For the text-containing cell, return its midpoint in (X, Y) coordinate format. 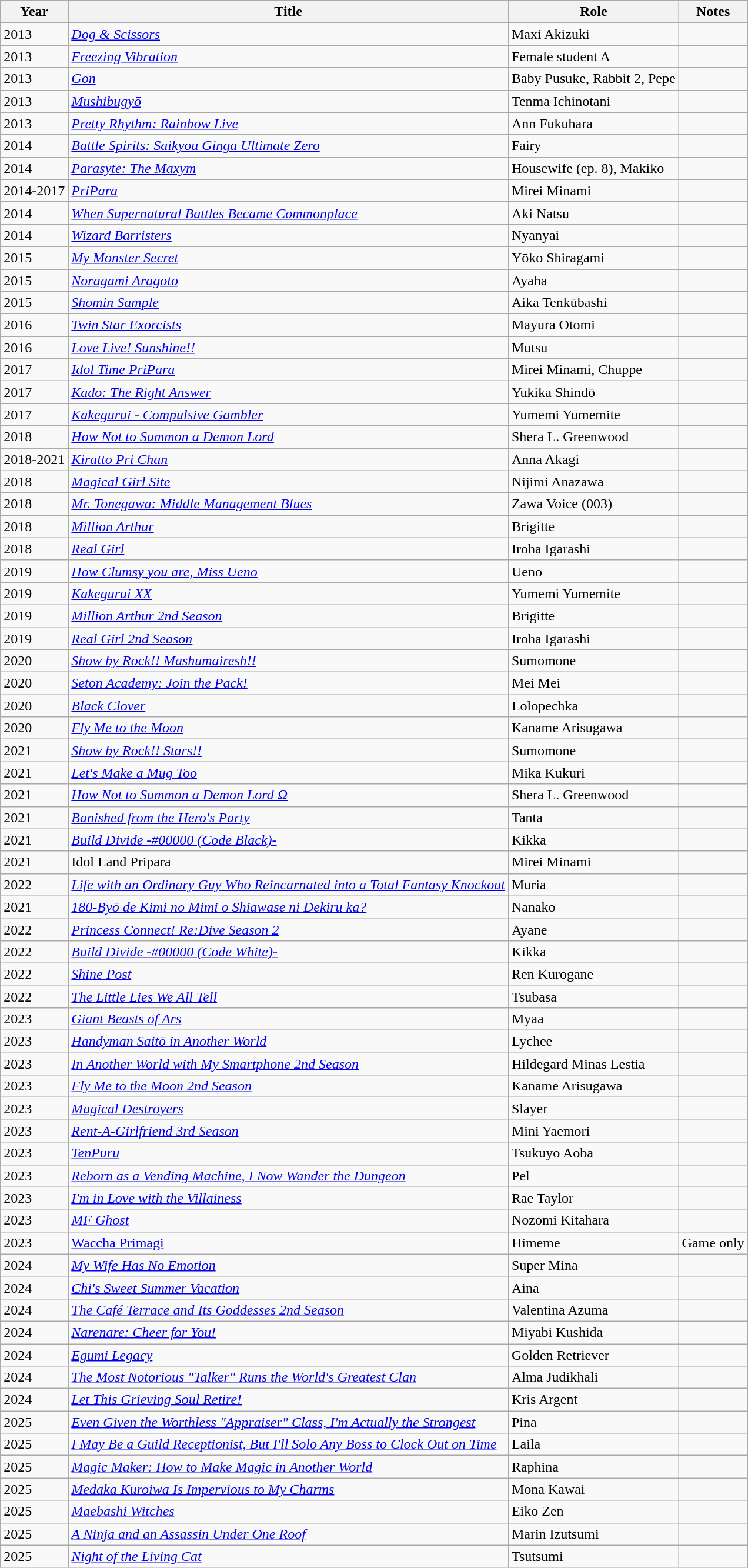
Raphina (593, 1467)
Noragami Aragoto (288, 281)
Magic Maker: How to Make Magic in Another World (288, 1467)
Real Girl 2nd Season (288, 638)
Gon (288, 79)
Battle Spirits: Saikyou Ginga Ultimate Zero (288, 146)
Ayaha (593, 281)
Role (593, 12)
Lychee (593, 1042)
Mona Kawai (593, 1489)
Kakegurui XX (288, 593)
Black Clover (288, 706)
Year (34, 12)
Pina (593, 1422)
Mayura Otomi (593, 325)
Ayane (593, 929)
Let's Make a Mug Too (288, 773)
Pel (593, 1176)
Lolopechka (593, 706)
How Clumsy you are, Miss Ueno (288, 571)
Golden Retriever (593, 1355)
Title (288, 12)
Tanta (593, 818)
Build Divide -#00000 (Code White)- (288, 952)
Freezing Vibration (288, 56)
Mr. Tonegawa: Middle Management Blues (288, 504)
Narenare: Cheer for You! (288, 1332)
Himeme (593, 1243)
Mika Kukuri (593, 773)
Ueno (593, 571)
Tsukuyo Aoba (593, 1153)
Zawa Voice (003) (593, 504)
Tsutsumi (593, 1556)
Kiratto Pri Chan (288, 459)
Mirei Minami, Chuppe (593, 370)
Seton Academy: Join the Pack! (288, 683)
Even Given the Worthless "Appraiser" Class, I'm Actually the Strongest (288, 1422)
Wizard Barristers (288, 235)
Night of the Living Cat (288, 1556)
When Supernatural Battles Became Commonplace (288, 213)
The Café Terrace and Its Goddesses 2nd Season (288, 1310)
PriPara (288, 191)
Game only (713, 1243)
How Not to Summon a Demon Lord Ω (288, 795)
Maebashi Witches (288, 1512)
Female student A (593, 56)
MF Ghost (288, 1220)
Eiko Zen (593, 1512)
Reborn as a Vending Machine, I Now Wander the Dungeon (288, 1176)
2018-2021 (34, 459)
Aki Natsu (593, 213)
Let This Grieving Soul Retire! (288, 1400)
Mei Mei (593, 683)
Handyman Saitō in Another World (288, 1042)
Twin Star Exorcists (288, 325)
Rent-A-Girlfriend 3rd Season (288, 1131)
Fairy (593, 146)
In Another World with My Smartphone 2nd Season (288, 1064)
Hildegard Minas Lestia (593, 1064)
Nanako (593, 907)
Nyanyai (593, 235)
Giant Beasts of Ars (288, 1019)
The Most Notorious "Talker" Runs the World's Greatest Clan (288, 1377)
Rae Taylor (593, 1198)
Aina (593, 1287)
Kakegurui - Compulsive Gambler (288, 415)
Notes (713, 12)
Princess Connect! Re:Dive Season 2 (288, 929)
Chi's Sweet Summer Vacation (288, 1287)
Medaka Kuroiwa Is Impervious to My Charms (288, 1489)
A Ninja and an Assassin Under One Roof (288, 1534)
Aika Tenkūbashi (593, 303)
Ren Kurogane (593, 974)
Kado: The Right Answer (288, 392)
180-Byō de Kimi no Mimi o Shiawase ni Dekiru ka? (288, 907)
Yōko Shiragami (593, 258)
2014-2017 (34, 191)
Baby Pusuke, Rabbit 2, Pepe (593, 79)
Tsubasa (593, 997)
Egumi Legacy (288, 1355)
Show by Rock!! Stars!! (288, 750)
Build Divide -#00000 (Code Black)- (288, 840)
Tenma Ichinotani (593, 101)
My Wife Has No Emotion (288, 1265)
Million Arthur (288, 526)
Love Live! Sunshine!! (288, 348)
I May Be a Guild Receptionist, But I'll Solo Any Boss to Clock Out on Time (288, 1444)
Ann Fukuhara (593, 124)
Banished from the Hero's Party (288, 818)
My Monster Secret (288, 258)
Super Mina (593, 1265)
Muria (593, 885)
Show by Rock!! Mashumairesh!! (288, 661)
Life with an Ordinary Guy Who Reincarnated into a Total Fantasy Knockout (288, 885)
Mini Yaemori (593, 1131)
Alma Judikhali (593, 1377)
Anna Akagi (593, 459)
Shomin Sample (288, 303)
Million Arthur 2nd Season (288, 616)
Magical Girl Site (288, 482)
Myaa (593, 1019)
The Little Lies We All Tell (288, 997)
Idol Land Pripara (288, 862)
Yukika Shindō (593, 392)
Shine Post (288, 974)
Idol Time PriPara (288, 370)
Fly Me to the Moon (288, 728)
I'm in Love with the Villainess (288, 1198)
Dog & Scissors (288, 34)
How Not to Summon a Demon Lord (288, 437)
Mutsu (593, 348)
Pretty Rhythm: Rainbow Live (288, 124)
Nijimi Anazawa (593, 482)
Marin Izutsumi (593, 1534)
Valentina Azuma (593, 1310)
Real Girl (288, 549)
Mushibugyō (288, 101)
Kris Argent (593, 1400)
Housewife (ep. 8), Makiko (593, 168)
Magical Destroyers (288, 1109)
Laila (593, 1444)
Slayer (593, 1109)
Nozomi Kitahara (593, 1220)
Parasyte: The Maxym (288, 168)
TenPuru (288, 1153)
Miyabi Kushida (593, 1332)
Waccha Primagi (288, 1243)
Maxi Akizuki (593, 34)
Fly Me to the Moon 2nd Season (288, 1086)
